Scan for the cell matching the given text and deliver its (x, y) coordinate at center. 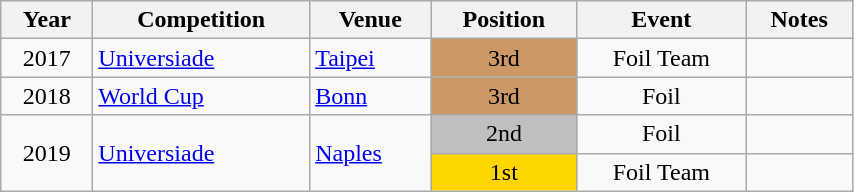
2017 (47, 58)
Naples (370, 153)
Notes (800, 20)
Taipei (370, 58)
Venue (370, 20)
2nd (504, 134)
2019 (47, 153)
1st (504, 172)
Competition (202, 20)
Bonn (370, 96)
2018 (47, 96)
Position (504, 20)
Event (662, 20)
World Cup (202, 96)
Year (47, 20)
